Return [X, Y] of the center of cell containing provided text 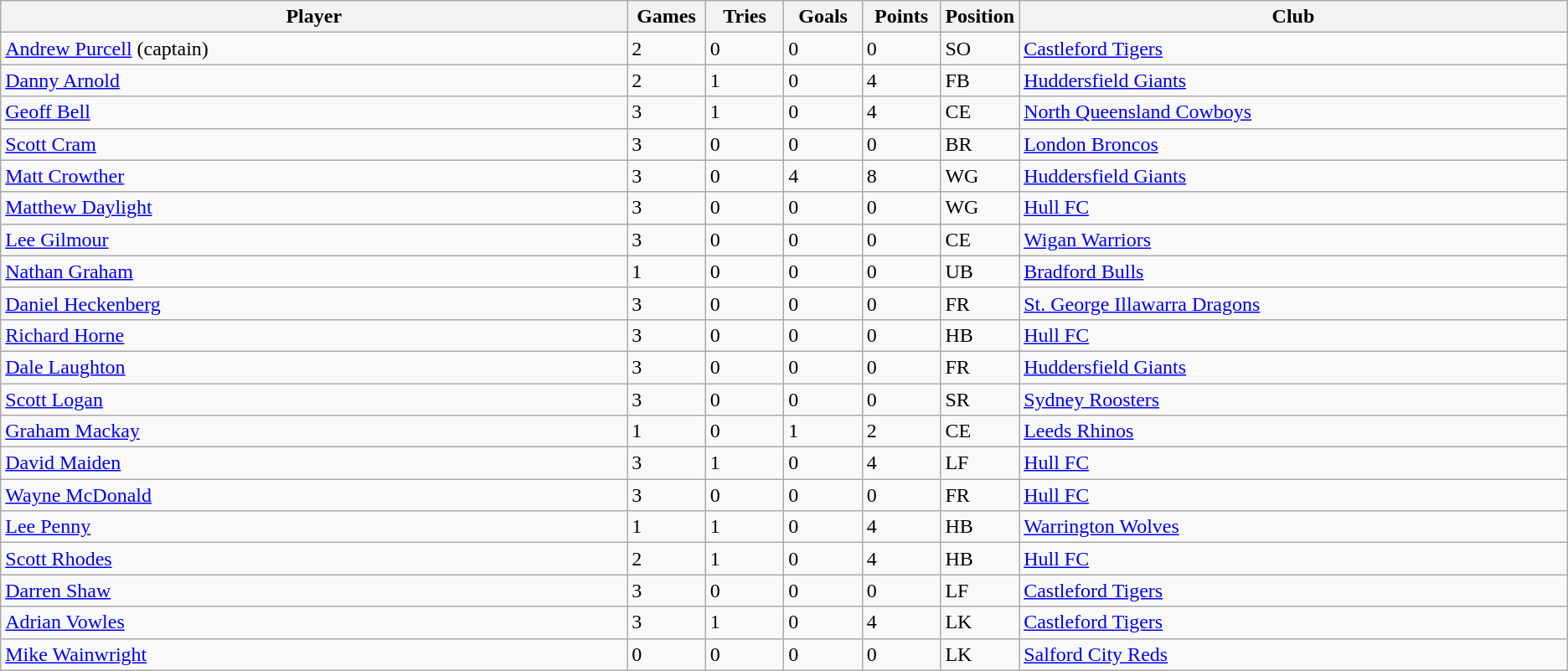
Sydney Roosters [1293, 400]
Points [901, 17]
Leeds Rhinos [1293, 431]
FB [980, 80]
Andrew Purcell (captain) [314, 49]
Wigan Warriors [1293, 240]
Warrington Wolves [1293, 527]
Tries [745, 17]
Scott Logan [314, 400]
SO [980, 49]
Position [980, 17]
Scott Cram [314, 144]
Goals [823, 17]
Bradford Bulls [1293, 271]
SR [980, 400]
Matthew Daylight [314, 208]
Club [1293, 17]
Scott Rhodes [314, 559]
Graham Mackay [314, 431]
BR [980, 144]
David Maiden [314, 463]
Adrian Vowles [314, 622]
North Queensland Cowboys [1293, 112]
Player [314, 17]
St. George Illawarra Dragons [1293, 303]
Geoff Bell [314, 112]
Daniel Heckenberg [314, 303]
Matt Crowther [314, 176]
UB [980, 271]
Nathan Graham [314, 271]
Richard Horne [314, 335]
Wayne McDonald [314, 495]
Darren Shaw [314, 591]
Lee Penny [314, 527]
Danny Arnold [314, 80]
London Broncos [1293, 144]
Mike Wainwright [314, 654]
Lee Gilmour [314, 240]
Games [667, 17]
8 [901, 176]
Salford City Reds [1293, 654]
Dale Laughton [314, 367]
